Capture the cell that displays the provided text and extract its [x, y] central coordinate. 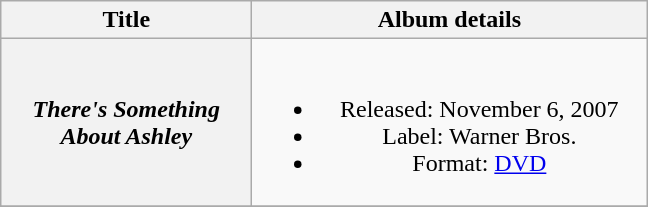
Title [126, 20]
There's Something About Ashley [126, 122]
Album details [450, 20]
Released: November 6, 2007Label: Warner Bros.Format: DVD [450, 122]
